Find where the given text appears and provide that cell's center as (X, Y) coordinate. 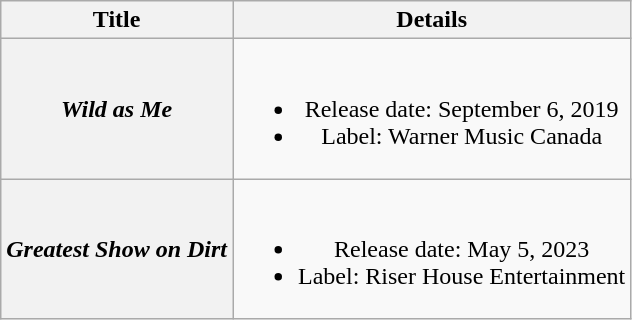
Release date: May 5, 2023Label: Riser House Entertainment (432, 249)
Greatest Show on Dirt (117, 249)
Title (117, 20)
Release date: September 6, 2019Label: Warner Music Canada (432, 109)
Details (432, 20)
Wild as Me (117, 109)
